Scan for the cell matching the given text and deliver its [X, Y] coordinate at center. 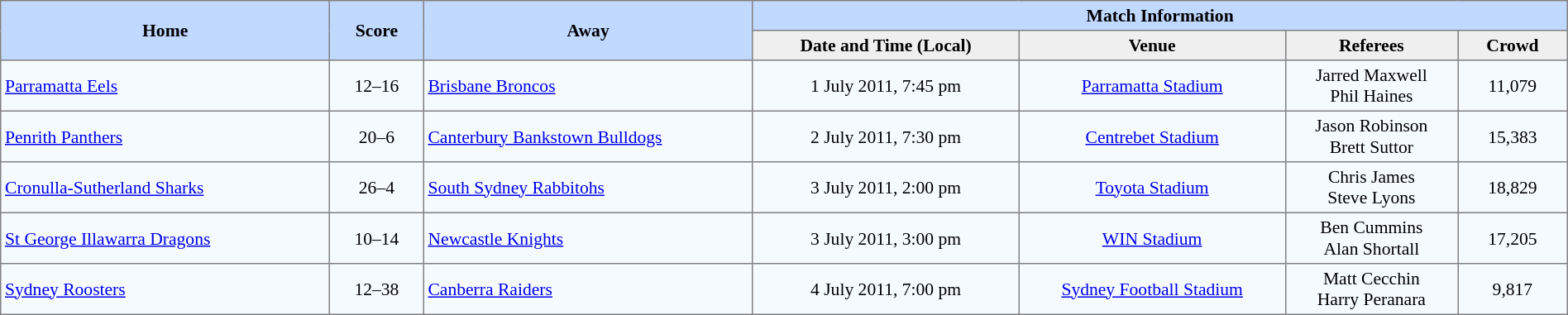
Sydney Roosters [165, 289]
South Sydney Rabbitohs [588, 188]
3 July 2011, 2:00 pm [886, 188]
10–14 [377, 238]
18,829 [1513, 188]
Score [377, 31]
Sydney Football Stadium [1152, 289]
Referees [1371, 45]
3 July 2011, 3:00 pm [886, 238]
Centrebet Stadium [1152, 136]
Crowd [1513, 45]
Matt CecchinHarry Peranara [1371, 289]
26–4 [377, 188]
9,817 [1513, 289]
Ben CumminsAlan Shortall [1371, 238]
WIN Stadium [1152, 238]
15,383 [1513, 136]
Match Information [1159, 16]
Date and Time (Local) [886, 45]
Parramatta Eels [165, 86]
Away [588, 31]
20–6 [377, 136]
Jason Robinson Brett Suttor [1371, 136]
Canterbury Bankstown Bulldogs [588, 136]
Venue [1152, 45]
Newcastle Knights [588, 238]
Chris JamesSteve Lyons [1371, 188]
17,205 [1513, 238]
Jarred Maxwell Phil Haines [1371, 86]
2 July 2011, 7:30 pm [886, 136]
Home [165, 31]
11,079 [1513, 86]
4 July 2011, 7:00 pm [886, 289]
12–16 [377, 86]
Parramatta Stadium [1152, 86]
12–38 [377, 289]
Brisbane Broncos [588, 86]
1 July 2011, 7:45 pm [886, 86]
Toyota Stadium [1152, 188]
Canberra Raiders [588, 289]
Penrith Panthers [165, 136]
Cronulla-Sutherland Sharks [165, 188]
St George Illawarra Dragons [165, 238]
